Search for the cell housing the specified text and yield its [x, y] center coordinate. 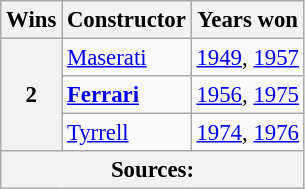
Years won [248, 20]
Sources: [152, 170]
Constructor [127, 20]
Ferrari [127, 95]
Maserati [127, 58]
1956, 1975 [248, 95]
Wins [32, 20]
1949, 1957 [248, 58]
Tyrrell [127, 133]
1974, 1976 [248, 133]
2 [32, 96]
